Return (x, y) of the center of cell containing provided text 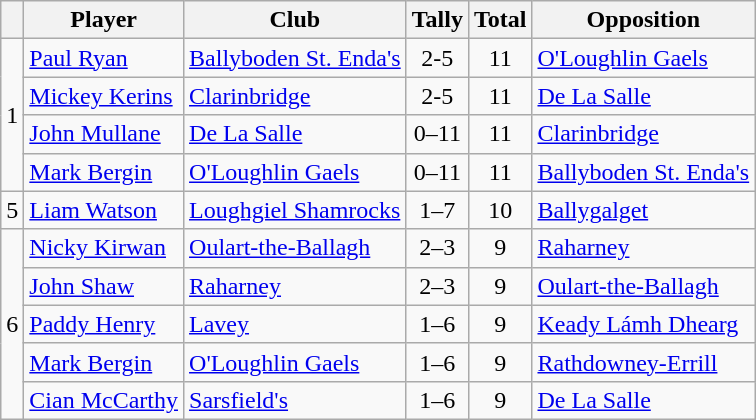
10 (500, 210)
Total (500, 20)
Lavey (296, 324)
John Mullane (104, 134)
Nicky Kirwan (104, 248)
Rathdowney-Errill (644, 362)
Tally (437, 20)
Mickey Kerins (104, 96)
Player (104, 20)
Loughgiel Shamrocks (296, 210)
Liam Watson (104, 210)
John Shaw (104, 286)
1–7 (437, 210)
Opposition (644, 20)
1 (12, 115)
6 (12, 324)
Club (296, 20)
Sarsfield's (296, 400)
Cian McCarthy (104, 400)
Keady Lámh Dhearg (644, 324)
Paddy Henry (104, 324)
5 (12, 210)
Ballygalget (644, 210)
Paul Ryan (104, 58)
